Pinpoint the cell where the given text exists, returning its [X, Y] midpoint coordinate. 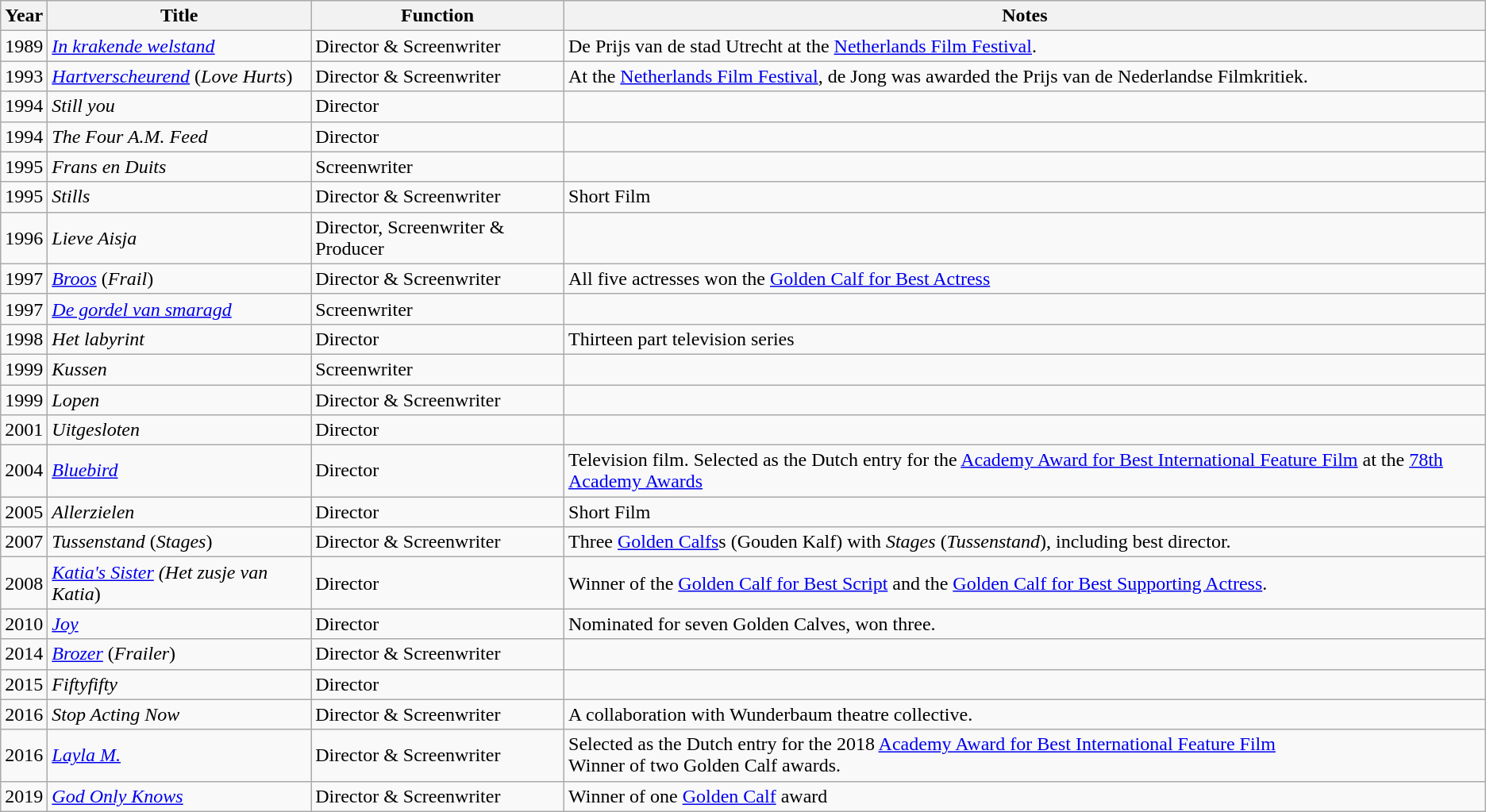
Stop Acting Now [179, 714]
1993 [24, 76]
A collaboration with Wunderbaum theatre collective. [1026, 714]
Director, Screenwriter & Producer [438, 238]
Still you [179, 106]
Brozer (Frailer) [179, 654]
1996 [24, 238]
2019 [24, 796]
Tussenstand (Stages) [179, 542]
Lieve Aisja [179, 238]
Title [179, 16]
Hartverscheurend (Love Hurts) [179, 76]
All five actresses won the Golden Calf for Best Actress [1026, 279]
2014 [24, 654]
Stills [179, 197]
Het labyrint [179, 339]
Thirteen part television series [1026, 339]
Lopen [179, 399]
2008 [24, 583]
Year [24, 16]
2015 [24, 684]
Katia's Sister (Het zusje van Katia) [179, 583]
Winner of the Golden Calf for Best Script and the Golden Calf for Best Supporting Actress. [1026, 583]
Nominated for seven Golden Calves, won three. [1026, 624]
1989 [24, 46]
1998 [24, 339]
De Prijs van de stad Utrecht at the Netherlands Film Festival. [1026, 46]
Joy [179, 624]
Selected as the Dutch entry for the 2018 Academy Award for Best International Feature Film Winner of two Golden Calf awards. [1026, 756]
God Only Knows [179, 796]
2010 [24, 624]
Frans en Duits [179, 167]
Kussen [179, 369]
Function [438, 16]
Broos (Frail) [179, 279]
Bluebird [179, 471]
2005 [24, 512]
The Four A.M. Feed [179, 137]
Uitgesloten [179, 430]
2007 [24, 542]
In krakende welstand [179, 46]
Layla M. [179, 756]
Allerzielen [179, 512]
Television film. Selected as the Dutch entry for the Academy Award for Best International Feature Film at the 78th Academy Awards [1026, 471]
Winner of one Golden Calf award [1026, 796]
2004 [24, 471]
2001 [24, 430]
Fiftyfifty [179, 684]
De gordel van smaragd [179, 309]
At the Netherlands Film Festival, de Jong was awarded the Prijs van de Nederlandse Filmkritiek. [1026, 76]
Three Golden Calfss (Gouden Kalf) with Stages (Tussenstand), including best director. [1026, 542]
Notes [1026, 16]
